Return the [X, Y] coordinate for the center point of the cell that contains the specified text.  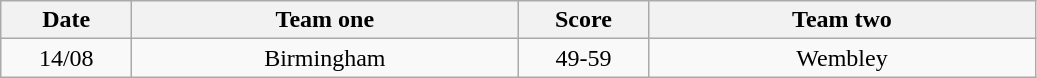
Team one [325, 20]
49-59 [584, 58]
Wembley [842, 58]
Team two [842, 20]
Birmingham [325, 58]
14/08 [66, 58]
Date [66, 20]
Score [584, 20]
